Extract the [X, Y] coordinate from the center of the cell holding the provided text.  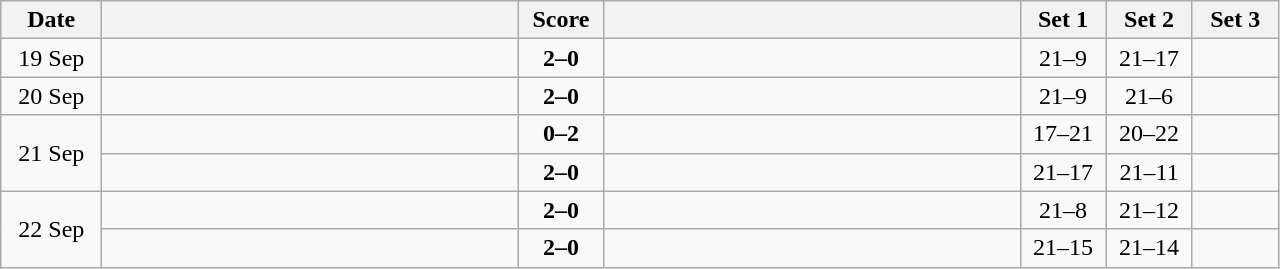
22 Sep [52, 229]
20–22 [1149, 134]
19 Sep [52, 58]
21 Sep [52, 153]
Set 1 [1063, 20]
21–12 [1149, 210]
21–15 [1063, 248]
0–2 [561, 134]
20 Sep [52, 96]
Set 3 [1235, 20]
21–11 [1149, 172]
Set 2 [1149, 20]
17–21 [1063, 134]
21–8 [1063, 210]
Date [52, 20]
21–14 [1149, 248]
Score [561, 20]
21–6 [1149, 96]
